Provide the [X, Y] coordinate of the cell's center where the given text is located.  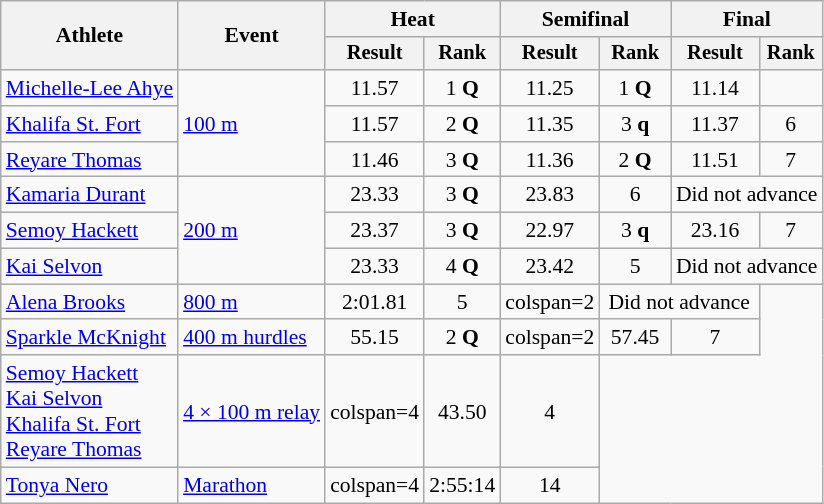
23.37 [374, 231]
Final [747, 19]
57.45 [635, 338]
Reyare Thomas [90, 160]
11.25 [550, 88]
14 [550, 486]
11.46 [374, 160]
4 Q [462, 267]
800 m [252, 302]
11.37 [715, 124]
11.36 [550, 160]
100 m [252, 124]
Tonya Nero [90, 486]
200 m [252, 230]
11.51 [715, 160]
Event [252, 36]
Alena Brooks [90, 302]
Sparkle McKnight [90, 338]
Kai Selvon [90, 267]
Kamaria Durant [90, 195]
Semoy HackettKai SelvonKhalifa St. FortReyare Thomas [90, 411]
23.83 [550, 195]
23.42 [550, 267]
Semifinal [586, 19]
Heat [412, 19]
43.50 [462, 411]
2:01.81 [374, 302]
11.14 [715, 88]
400 m hurdles [252, 338]
22.97 [550, 231]
4 [550, 411]
Marathon [252, 486]
2:55:14 [462, 486]
Khalifa St. Fort [90, 124]
55.15 [374, 338]
23.16 [715, 231]
Athlete [90, 36]
Michelle-Lee Ahye [90, 88]
11.35 [550, 124]
Semoy Hackett [90, 231]
4 × 100 m relay [252, 411]
